Output the [x, y] coordinate of the center of the cell containing the given text.  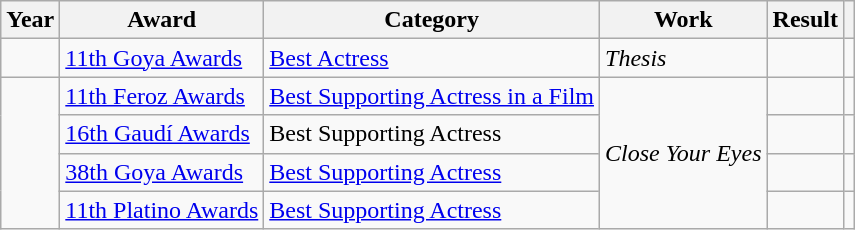
Work [684, 20]
16th Gaudí Awards [162, 134]
Best Supporting Actress in a Film [432, 96]
Thesis [684, 58]
Category [432, 20]
Award [162, 20]
Year [30, 20]
11th Platino Awards [162, 210]
Close Your Eyes [684, 153]
11th Goya Awards [162, 58]
38th Goya Awards [162, 172]
Best Actress [432, 58]
Result [805, 20]
11th Feroz Awards [162, 96]
